Find where the given text appears and provide that cell's center as [x, y] coordinate. 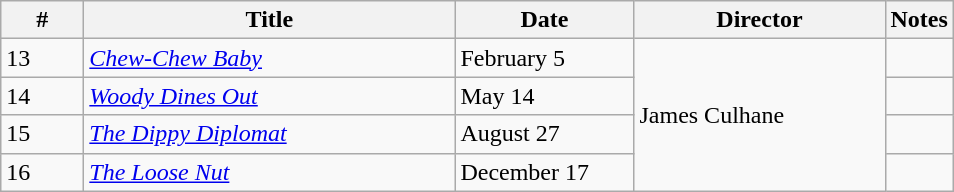
May 14 [544, 96]
13 [42, 58]
Notes [919, 20]
Woody Dines Out [270, 96]
14 [42, 96]
The Dippy Diplomat [270, 134]
Chew-Chew Baby [270, 58]
Title [270, 20]
Date [544, 20]
16 [42, 172]
# [42, 20]
August 27 [544, 134]
James Culhane [760, 115]
Director [760, 20]
February 5 [544, 58]
December 17 [544, 172]
15 [42, 134]
The Loose Nut [270, 172]
